Provide the [X, Y] coordinate of the cell's center where the given text is located.  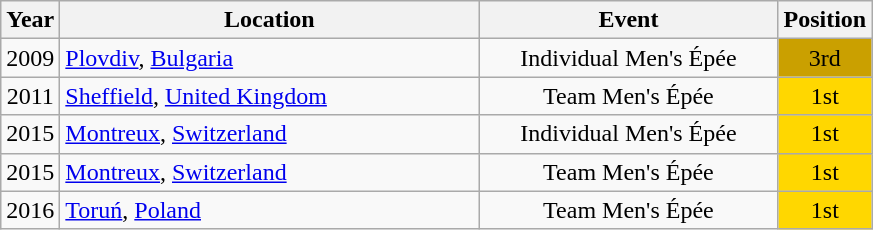
2011 [30, 96]
Toruń, Poland [270, 210]
Location [270, 20]
Event [628, 20]
Plovdiv, Bulgaria [270, 58]
Sheffield, United Kingdom [270, 96]
Year [30, 20]
2016 [30, 210]
3rd [825, 58]
Position [825, 20]
2009 [30, 58]
